Return the [X, Y] coordinate for the center point of the cell that contains the specified text.  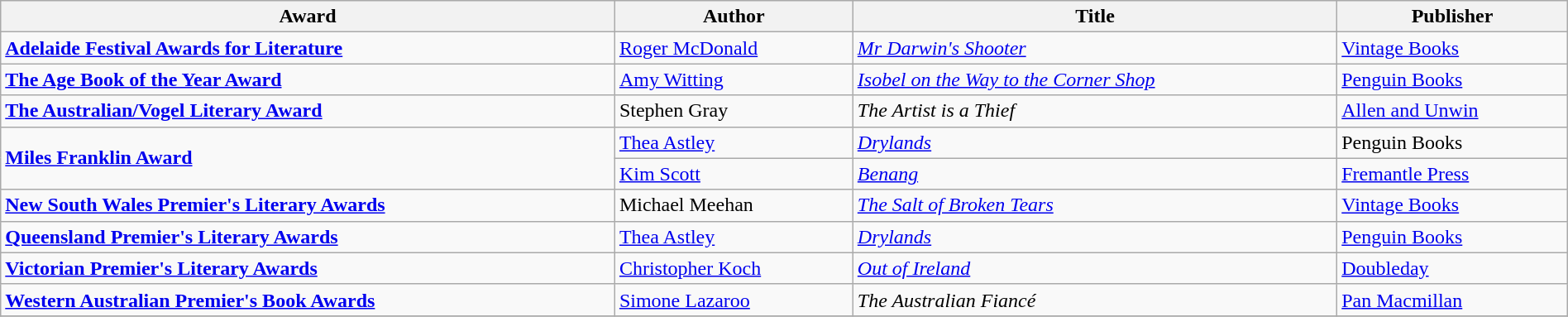
Western Australian Premier's Book Awards [308, 300]
The Age Book of the Year Award [308, 79]
Kim Scott [734, 174]
Fremantle Press [1452, 174]
Mr Darwin's Shooter [1095, 48]
Queensland Premier's Literary Awards [308, 237]
Doubleday [1452, 268]
Miles Franklin Award [308, 158]
Pan Macmillan [1452, 300]
Out of Ireland [1095, 268]
New South Wales Premier's Literary Awards [308, 205]
Roger McDonald [734, 48]
The Australian/Vogel Literary Award [308, 111]
The Australian Fiancé [1095, 300]
Christopher Koch [734, 268]
Author [734, 17]
Isobel on the Way to the Corner Shop [1095, 79]
Allen and Unwin [1452, 111]
Michael Meehan [734, 205]
Title [1095, 17]
Adelaide Festival Awards for Literature [308, 48]
Award [308, 17]
Publisher [1452, 17]
Simone Lazaroo [734, 300]
Stephen Gray [734, 111]
The Salt of Broken Tears [1095, 205]
Benang [1095, 174]
Victorian Premier's Literary Awards [308, 268]
Amy Witting [734, 79]
The Artist is a Thief [1095, 111]
